Identify which cell holds the provided text, then report its [x, y] central coordinate. 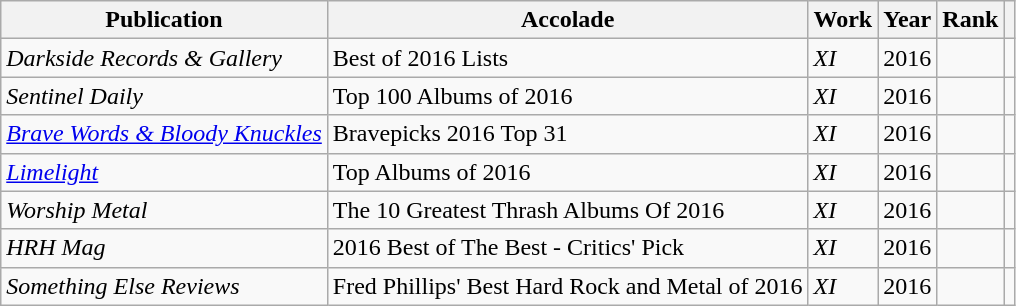
Year [908, 20]
Work [843, 20]
Accolade [568, 20]
Top 100 Albums of 2016 [568, 96]
HRH Mag [164, 248]
Worship Metal [164, 210]
Brave Words & Bloody Knuckles [164, 134]
Darkside Records & Gallery [164, 58]
Something Else Reviews [164, 286]
2016 Best of The Best - Critics' Pick [568, 248]
Top Albums of 2016 [568, 172]
Publication [164, 20]
Limelight [164, 172]
Fred Phillips' Best Hard Rock and Metal of 2016 [568, 286]
The 10 Greatest Thrash Albums Of 2016 [568, 210]
Sentinel Daily [164, 96]
Rank [970, 20]
Best of 2016 Lists [568, 58]
Bravepicks 2016 Top 31 [568, 134]
